Output the [X, Y] coordinate of the center of the cell containing the given text.  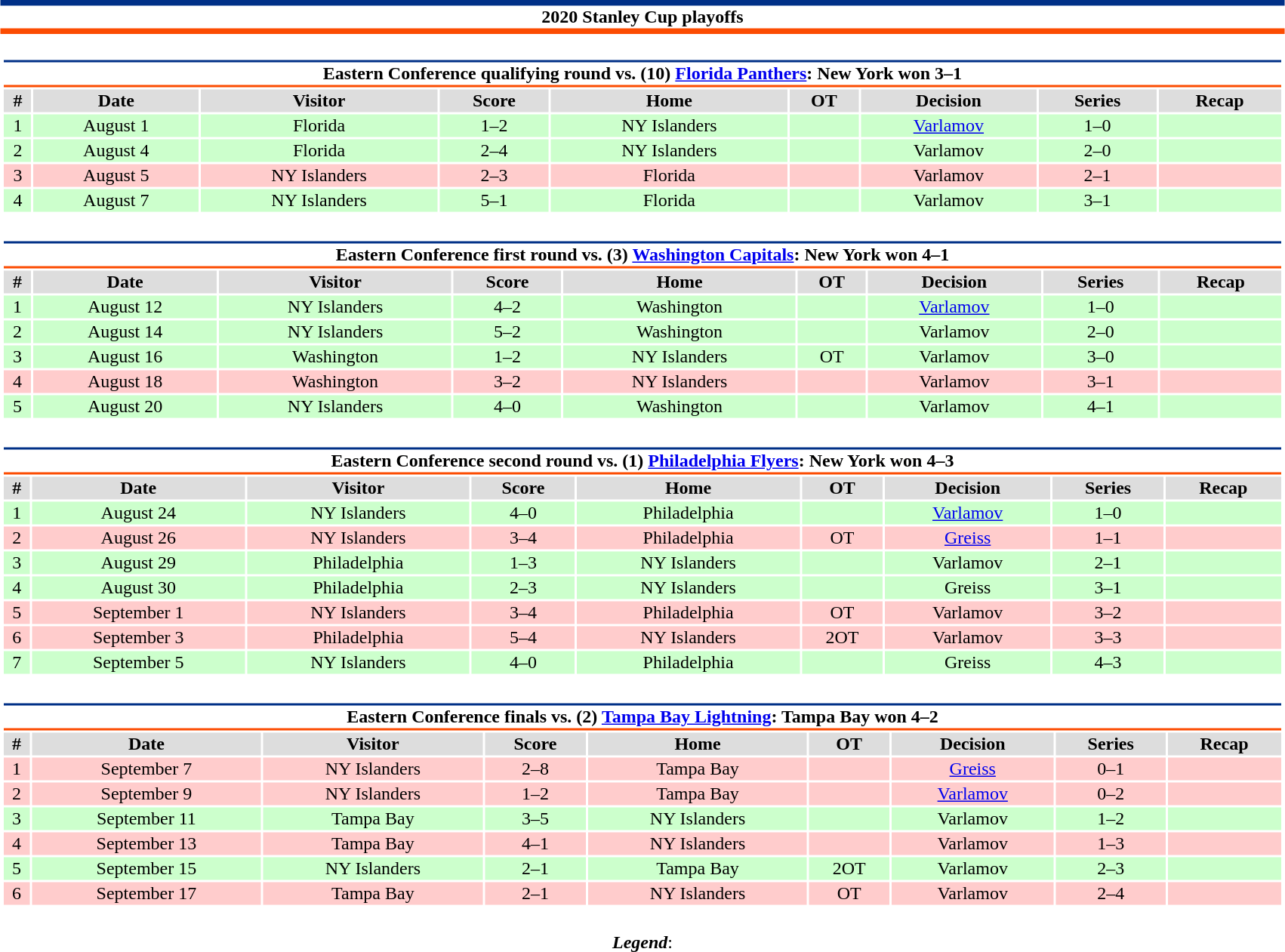
September 15 [146, 869]
August 29 [138, 562]
0–1 [1111, 769]
September 9 [146, 793]
August 20 [125, 407]
September 3 [138, 638]
August 30 [138, 588]
3–5 [535, 819]
1–1 [1108, 538]
September 7 [146, 769]
August 16 [125, 357]
August 5 [116, 176]
Eastern Conference qualifying round vs. (10) Florida Panthers: New York won 3–1 [642, 74]
September 11 [146, 819]
5–4 [523, 638]
Eastern Conference first round vs. (3) Washington Capitals: New York won 4–1 [642, 255]
August 1 [116, 126]
August 18 [125, 381]
2020 Stanley Cup playoffs [642, 17]
7 [17, 662]
5–2 [507, 331]
Eastern Conference finals vs. (2) Tampa Bay Lightning: Tampa Bay won 4–2 [642, 717]
4–2 [507, 307]
September 17 [146, 893]
0–2 [1111, 793]
3–0 [1101, 357]
August 26 [138, 538]
4–3 [1108, 662]
September 13 [146, 843]
August 12 [125, 307]
5–1 [494, 200]
September 5 [138, 662]
September 1 [138, 612]
Eastern Conference second round vs. (1) Philadelphia Flyers: New York won 4–3 [642, 461]
August 24 [138, 513]
August 4 [116, 150]
3–3 [1108, 638]
2–8 [535, 769]
August 7 [116, 200]
August 14 [125, 331]
